Output the (x, y) coordinate of the center of the cell containing the given text.  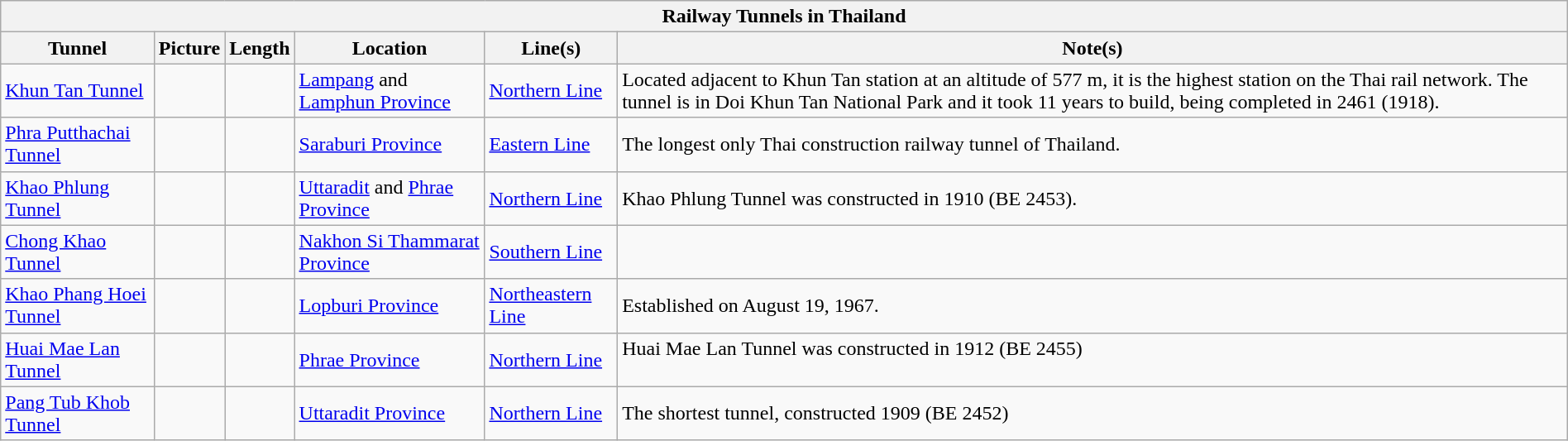
Uttaradit and Phrae Province (390, 199)
Line(s) (551, 48)
Length (260, 48)
Lopburi Province (390, 306)
Location (390, 48)
Note(s) (1093, 48)
Khao Phlung Tunnel (78, 199)
Khun Tan Tunnel (78, 91)
Khao Phlung Tunnel was constructed in 1910 (BE 2453). (1093, 199)
Southern Line (551, 252)
Picture (189, 48)
Railway Tunnels in Thailand (784, 17)
The longest only Thai construction railway tunnel of Thailand. (1093, 144)
Uttaradit Province (390, 414)
Khao Phang Hoei Tunnel (78, 306)
Lampang and Lamphun Province (390, 91)
Chong Khao Tunnel (78, 252)
Huai Mae Lan Tunnel was constructed in 1912 (BE 2455) (1093, 359)
Tunnel (78, 48)
Nakhon Si Thammarat Province (390, 252)
Established on August 19, 1967. (1093, 306)
Phra Putthachai Tunnel (78, 144)
Huai Mae Lan Tunnel (78, 359)
Phrae Province (390, 359)
Northeastern Line (551, 306)
Eastern Line (551, 144)
Pang Tub Khob Tunnel (78, 414)
Saraburi Province (390, 144)
The shortest tunnel, constructed 1909 (BE 2452) (1093, 414)
